Output the [X, Y] coordinate of the center of the cell containing the given text.  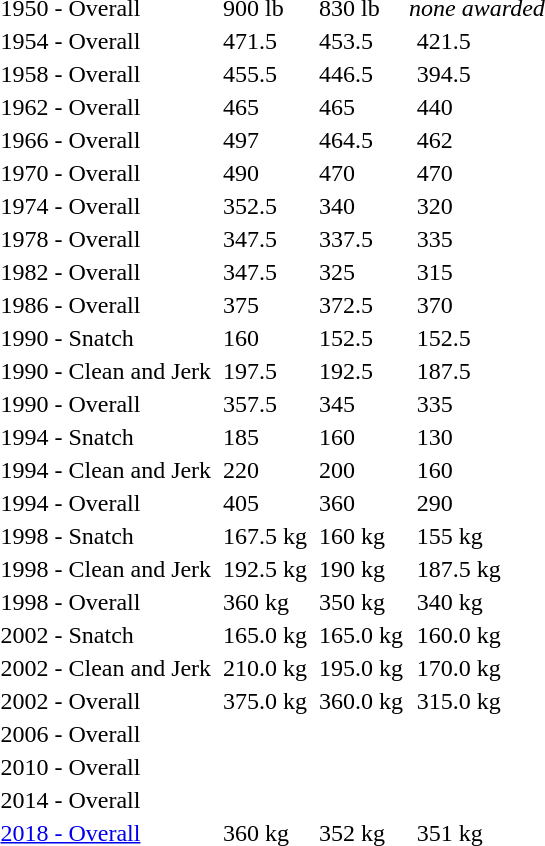
210.0 kg [266, 668]
357.5 [266, 404]
464.5 [362, 140]
470 [362, 173]
360 kg [266, 602]
375.0 kg [266, 701]
375 [266, 305]
195.0 kg [362, 668]
453.5 [362, 41]
192.5 kg [266, 569]
455.5 [266, 74]
350 kg [362, 602]
197.5 [266, 371]
405 [266, 503]
345 [362, 404]
200 [362, 470]
185 [266, 437]
220 [266, 470]
160 kg [362, 536]
497 [266, 140]
446.5 [362, 74]
167.5 kg [266, 536]
340 [362, 206]
360.0 kg [362, 701]
325 [362, 272]
352.5 [266, 206]
152.5 [362, 338]
337.5 [362, 239]
360 [362, 503]
190 kg [362, 569]
192.5 [362, 371]
490 [266, 173]
372.5 [362, 305]
471.5 [266, 41]
